Scan for the cell matching the given text and deliver its [X, Y] coordinate at center. 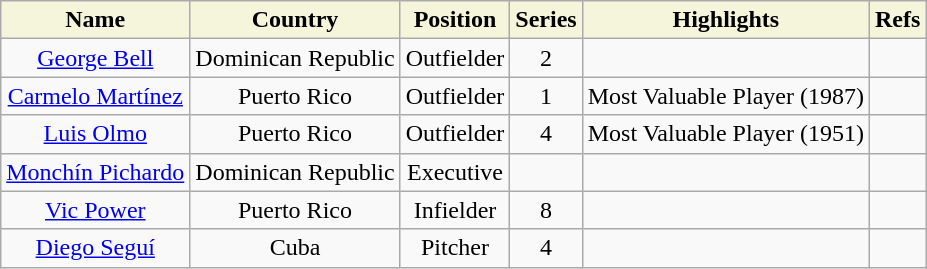
George Bell [96, 58]
Pitcher [455, 248]
8 [546, 210]
2 [546, 58]
Luis Olmo [96, 134]
Most Valuable Player (1951) [726, 134]
Cuba [295, 248]
Country [295, 20]
Position [455, 20]
Carmelo Martínez [96, 96]
Diego Seguí [96, 248]
1 [546, 96]
Most Valuable Player (1987) [726, 96]
Refs [897, 20]
Name [96, 20]
Vic Power [96, 210]
Infielder [455, 210]
Highlights [726, 20]
Monchín Pichardo [96, 172]
Executive [455, 172]
Series [546, 20]
